Determine the (x, y) coordinate at the center of the cell enclosing the given text.  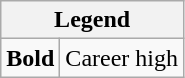
Career high (122, 58)
Legend (92, 20)
Bold (30, 58)
